Find where the given text appears and provide that cell's center as (X, Y) coordinate. 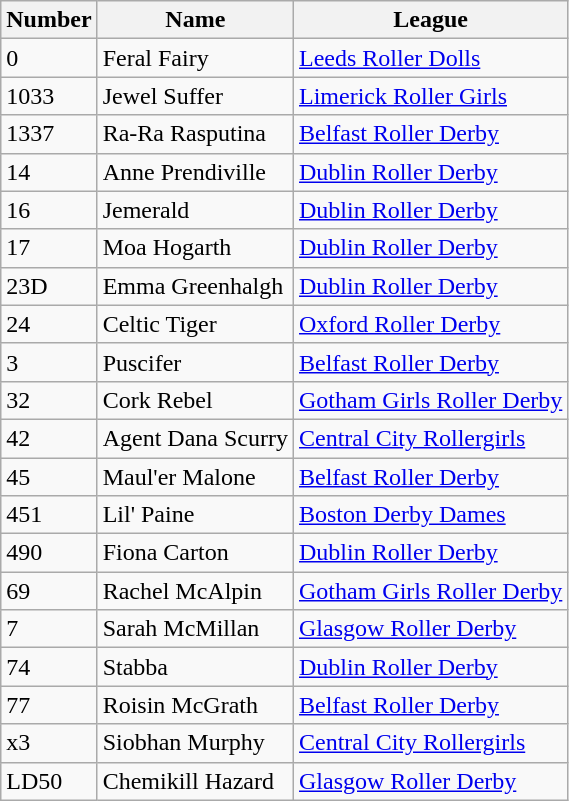
Anne Prendiville (195, 172)
69 (49, 591)
490 (49, 553)
Jemerald (195, 210)
7 (49, 629)
Roisin McGrath (195, 705)
42 (49, 438)
Name (195, 20)
League (430, 20)
45 (49, 477)
16 (49, 210)
Chemikill Hazard (195, 781)
Emma Greenhalgh (195, 286)
3 (49, 362)
451 (49, 515)
Feral Fairy (195, 58)
24 (49, 324)
Ra-Ra Rasputina (195, 134)
1337 (49, 134)
Number (49, 20)
17 (49, 248)
Agent Dana Scurry (195, 438)
Oxford Roller Derby (430, 324)
Leeds Roller Dolls (430, 58)
74 (49, 667)
0 (49, 58)
32 (49, 400)
Cork Rebel (195, 400)
Limerick Roller Girls (430, 96)
77 (49, 705)
Moa Hogarth (195, 248)
Celtic Tiger (195, 324)
Maul'er Malone (195, 477)
Puscifer (195, 362)
Lil' Paine (195, 515)
x3 (49, 743)
14 (49, 172)
Stabba (195, 667)
23D (49, 286)
Boston Derby Dames (430, 515)
Fiona Carton (195, 553)
Siobhan Murphy (195, 743)
Sarah McMillan (195, 629)
LD50 (49, 781)
Jewel Suffer (195, 96)
1033 (49, 96)
Rachel McAlpin (195, 591)
